Return the (X, Y) coordinate for the center point of the cell that contains the specified text.  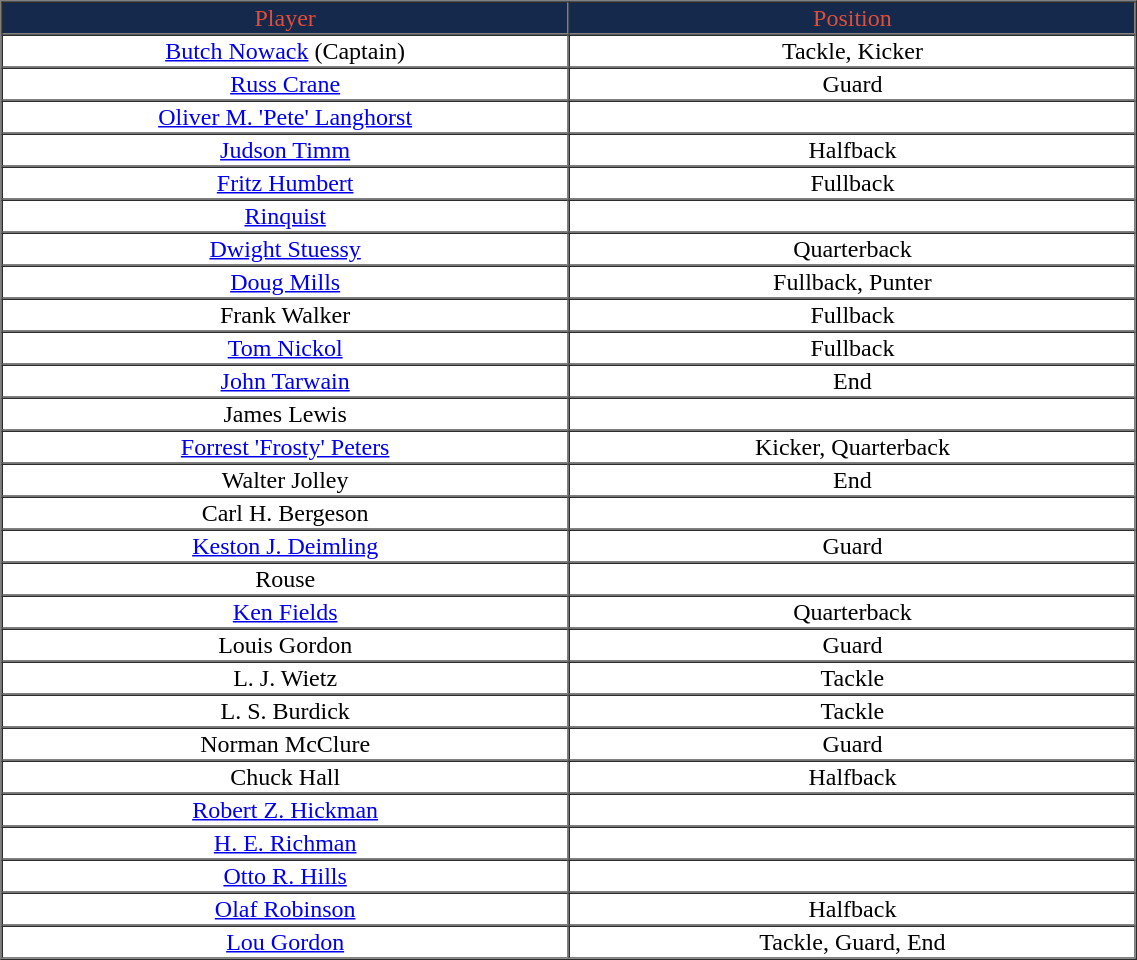
Judson Timm (286, 150)
Rouse (286, 578)
Norman McClure (286, 744)
Chuck Hall (286, 776)
James Lewis (286, 414)
Lou Gordon (286, 942)
Butch Nowack (Captain) (286, 50)
Keston J. Deimling (286, 546)
Frank Walker (286, 314)
Fullback, Punter (852, 282)
L. S. Burdick (286, 710)
Russ Crane (286, 84)
Ken Fields (286, 612)
John Tarwain (286, 380)
Walter Jolley (286, 480)
Olaf Robinson (286, 908)
Robert Z. Hickman (286, 810)
Otto R. Hills (286, 876)
Carl H. Bergeson (286, 512)
Louis Gordon (286, 644)
Oliver M. 'Pete' Langhorst (286, 116)
Kicker, Quarterback (852, 446)
Tackle, Kicker (852, 50)
Tackle, Guard, End (852, 942)
Fritz Humbert (286, 182)
Position (852, 18)
Doug Mills (286, 282)
L. J. Wietz (286, 678)
Tom Nickol (286, 348)
Forrest 'Frosty' Peters (286, 446)
Rinquist (286, 216)
Dwight Stuessy (286, 248)
H. E. Richman (286, 842)
Player (286, 18)
